Determine the [x, y] coordinate at the center of the cell enclosing the given text.  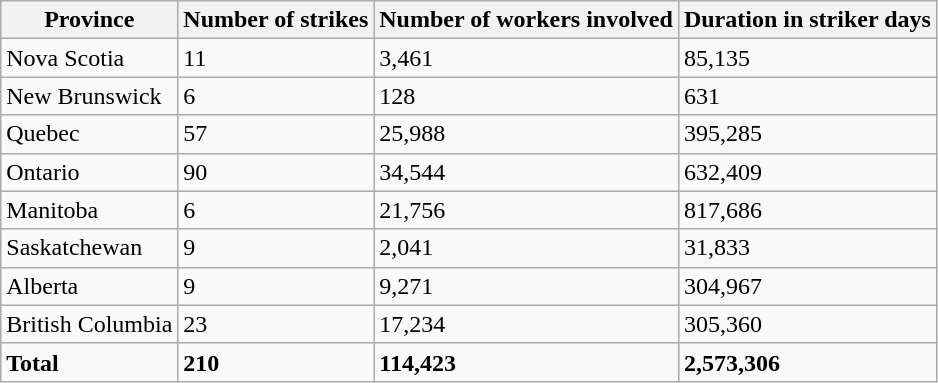
631 [807, 96]
128 [526, 96]
817,686 [807, 210]
21,756 [526, 210]
17,234 [526, 324]
Manitoba [90, 210]
25,988 [526, 134]
3,461 [526, 58]
34,544 [526, 172]
2,573,306 [807, 362]
Nova Scotia [90, 58]
114,423 [526, 362]
57 [276, 134]
11 [276, 58]
2,041 [526, 248]
210 [276, 362]
Alberta [90, 286]
395,285 [807, 134]
305,360 [807, 324]
23 [276, 324]
90 [276, 172]
Duration in striker days [807, 20]
Number of strikes [276, 20]
Saskatchewan [90, 248]
304,967 [807, 286]
9,271 [526, 286]
Ontario [90, 172]
New Brunswick [90, 96]
31,833 [807, 248]
Number of workers involved [526, 20]
632,409 [807, 172]
85,135 [807, 58]
British Columbia [90, 324]
Quebec [90, 134]
Total [90, 362]
Province [90, 20]
